Return [x, y] of the center of cell containing provided text 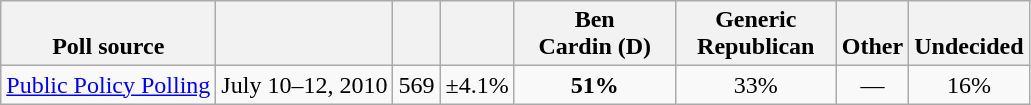
Undecided [969, 34]
51% [594, 85]
569 [416, 85]
16% [969, 85]
Public Policy Polling [108, 85]
GenericRepublican [756, 34]
July 10–12, 2010 [304, 85]
Other [872, 34]
±4.1% [477, 85]
Poll source [108, 34]
33% [756, 85]
— [872, 85]
BenCardin (D) [594, 34]
